Pinpoint the cell where the given text exists, returning its [x, y] midpoint coordinate. 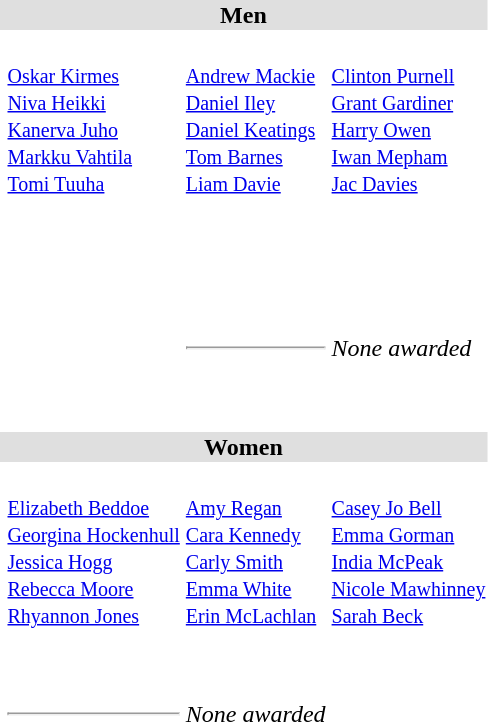
Casey Jo Bell Emma Gorman India McPeak Nicole Mawhinney Sarah Beck [408, 548]
Andrew Mackie Daniel Iley Daniel Keatings Tom Barnes Liam Davie [256, 116]
Women [244, 447]
Oskar Kirmes Niva Heikki Kanerva Juho Markku Vahtila Tomi Tuuha [94, 116]
None awarded [408, 348]
Men [244, 15]
Amy Regan Cara Kennedy Carly Smith Emma White Erin McLachlan [256, 548]
Elizabeth Beddoe Georgina Hockenhull Jessica Hogg Rebecca Moore Rhyannon Jones [94, 548]
Clinton Purnell Grant Gardiner Harry Owen Iwan Mepham Jac Davies [408, 116]
